Provide the (x, y) coordinate of the cell's center where the given text is located.  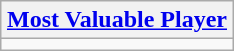
Most Valuable Player (116, 20)
